Search for the cell housing the specified text and yield its [X, Y] center coordinate. 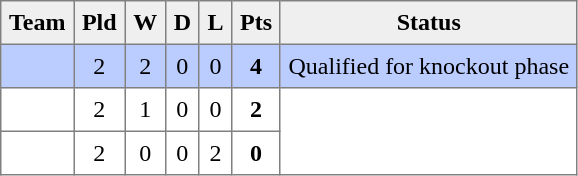
D [182, 23]
W [145, 23]
1 [145, 110]
4 [256, 66]
Qualified for knockout phase [428, 66]
Pts [256, 23]
Status [428, 23]
L [216, 23]
Team [38, 23]
Pld [100, 23]
